Detect which cell encompasses the target text, then output its [X, Y] center coordinate. 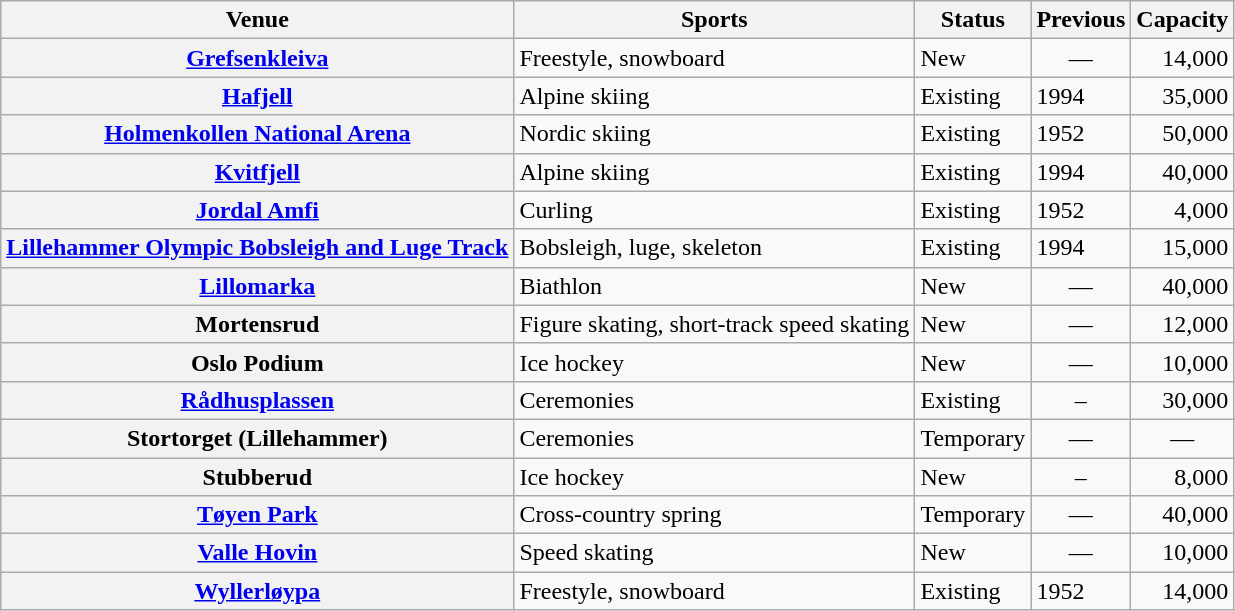
30,000 [1182, 400]
12,000 [1182, 324]
Speed skating [714, 553]
Jordal Amfi [258, 210]
35,000 [1182, 96]
Mortensrud [258, 324]
Holmenkollen National Arena [258, 134]
Lillomarka [258, 286]
Tøyen Park [258, 515]
Stortorget (Lillehammer) [258, 438]
Hafjell [258, 96]
Previous [1081, 20]
Valle Hovin [258, 553]
Curling [714, 210]
Lillehammer Olympic Bobsleigh and Luge Track [258, 248]
Bobsleigh, luge, skeleton [714, 248]
Figure skating, short-track speed skating [714, 324]
Biathlon [714, 286]
Venue [258, 20]
4,000 [1182, 210]
Kvitfjell [258, 172]
Oslo Podium [258, 362]
Cross-country spring [714, 515]
Status [973, 20]
15,000 [1182, 248]
Wyllerløypa [258, 591]
8,000 [1182, 477]
Rådhusplassen [258, 400]
Nordic skiing [714, 134]
Sports [714, 20]
Stubberud [258, 477]
50,000 [1182, 134]
Capacity [1182, 20]
Grefsenkleiva [258, 58]
